For the text-containing cell, return its midpoint in [x, y] coordinate format. 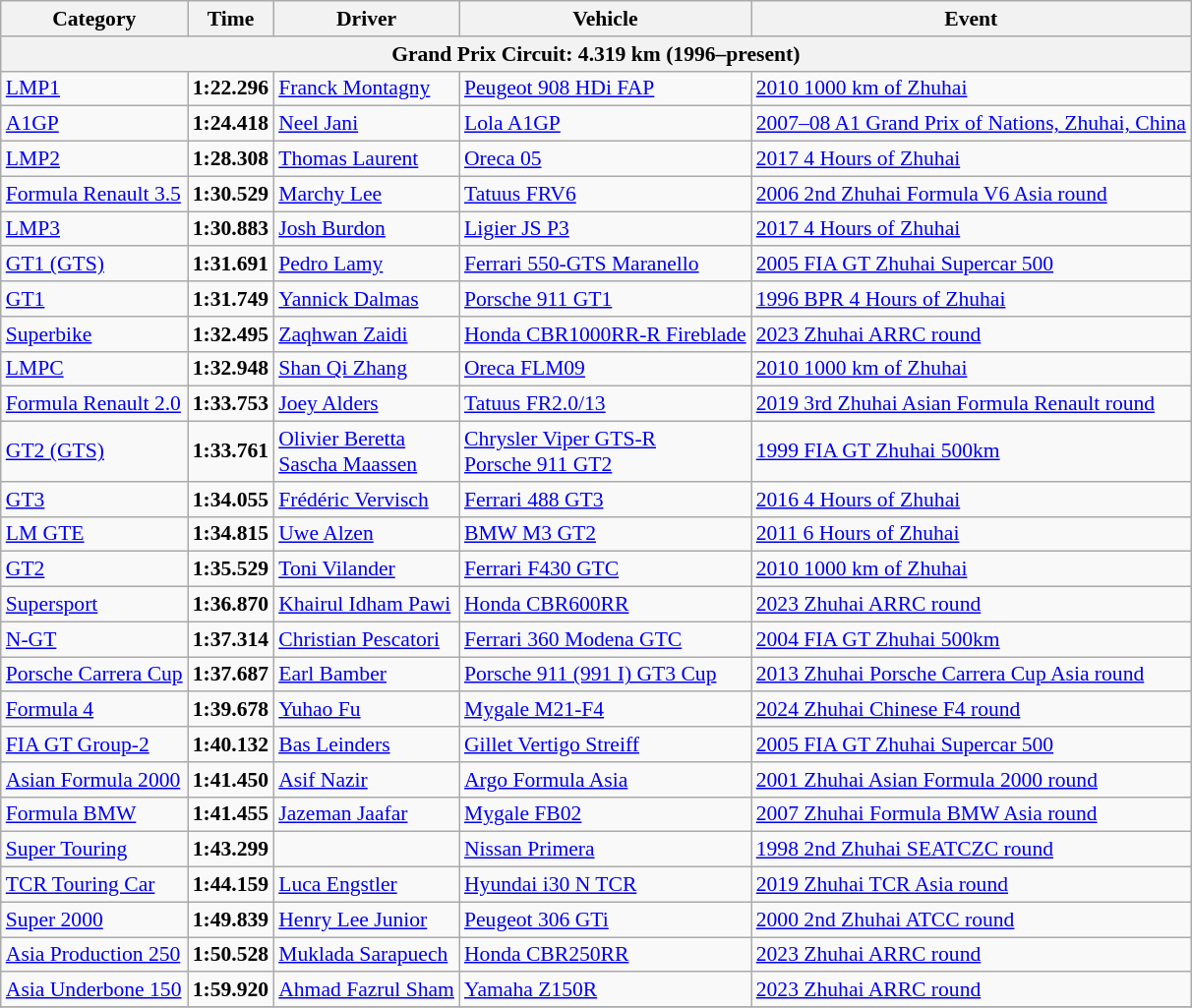
1:50.528 [230, 955]
Ferrari 550-GTS Maranello [606, 265]
Asif Nazir [366, 780]
Ferrari 360 Modena GTC [606, 639]
1:36.870 [230, 605]
1998 2nd Zhuhai SEATCZC round [972, 850]
Joey Alders [366, 404]
2019 3rd Zhuhai Asian Formula Renault round [972, 404]
Peugeot 908 HDi FAP [606, 89]
Jazeman Jaafar [366, 814]
Mygale M21-F4 [606, 710]
Zaqhwan Zaidi [366, 334]
Frédéric Vervisch [366, 500]
N-GT [94, 639]
GT1 [94, 299]
Super Touring [94, 850]
LMP1 [94, 89]
Nissan Primera [606, 850]
Time [230, 19]
BMW M3 GT2 [606, 534]
2007 Zhuhai Formula BMW Asia round [972, 814]
1:49.839 [230, 919]
1996 BPR 4 Hours of Zhuhai [972, 299]
1:31.691 [230, 265]
Formula Renault 3.5 [94, 194]
1:59.920 [230, 990]
LMP2 [94, 159]
Muklada Sarapuech [366, 955]
Thomas Laurent [366, 159]
Formula Renault 2.0 [94, 404]
Formula 4 [94, 710]
Ligier JS P3 [606, 229]
Yannick Dalmas [366, 299]
Honda CBR250RR [606, 955]
1:41.455 [230, 814]
Shan Qi Zhang [366, 369]
1:37.314 [230, 639]
Toni Vilander [366, 569]
Franck Montagny [366, 89]
Ahmad Fazrul Sham [366, 990]
2006 2nd Zhuhai Formula V6 Asia round [972, 194]
TCR Touring Car [94, 885]
Chrysler Viper GTS-RPorsche 911 GT2 [606, 452]
Hyundai i30 N TCR [606, 885]
FIA GT Group-2 [94, 744]
GT3 [94, 500]
Henry Lee Junior [366, 919]
2007–08 A1 Grand Prix of Nations, Zhuhai, China [972, 124]
Tatuus FRV6 [606, 194]
2024 Zhuhai Chinese F4 round [972, 710]
Earl Bamber [366, 675]
1:43.299 [230, 850]
2001 Zhuhai Asian Formula 2000 round [972, 780]
LMP3 [94, 229]
Yamaha Z150R [606, 990]
Marchy Lee [366, 194]
Honda CBR600RR [606, 605]
1:40.132 [230, 744]
GT2 [94, 569]
1:41.450 [230, 780]
1:44.159 [230, 885]
Josh Burdon [366, 229]
A1GP [94, 124]
Oreca 05 [606, 159]
1:32.495 [230, 334]
Gillet Vertigo Streiff [606, 744]
Lola A1GP [606, 124]
Event [972, 19]
Uwe Alzen [366, 534]
2013 Zhuhai Porsche Carrera Cup Asia round [972, 675]
Pedro Lamy [366, 265]
Asian Formula 2000 [94, 780]
2016 4 Hours of Zhuhai [972, 500]
Formula BMW [94, 814]
1:31.749 [230, 299]
1:22.296 [230, 89]
1:33.753 [230, 404]
1:37.687 [230, 675]
Asia Underbone 150 [94, 990]
LM GTE [94, 534]
1999 FIA GT Zhuhai 500km [972, 452]
1:33.761 [230, 452]
Category [94, 19]
Asia Production 250 [94, 955]
1:34.055 [230, 500]
Honda CBR1000RR-R Fireblade [606, 334]
Driver [366, 19]
Grand Prix Circuit: 4.319 km (1996–present) [596, 54]
2000 2nd Zhuhai ATCC round [972, 919]
1:34.815 [230, 534]
GT2 (GTS) [94, 452]
Mygale FB02 [606, 814]
LMPC [94, 369]
1:28.308 [230, 159]
2011 6 Hours of Zhuhai [972, 534]
Supersport [94, 605]
1:32.948 [230, 369]
Porsche Carrera Cup [94, 675]
1:35.529 [230, 569]
GT1 (GTS) [94, 265]
Porsche 911 (991 I) GT3 Cup [606, 675]
Superbike [94, 334]
1:39.678 [230, 710]
Oreca FLM09 [606, 369]
Tatuus FR2.0/13 [606, 404]
Neel Jani [366, 124]
Ferrari 488 GT3 [606, 500]
Bas Leinders [366, 744]
Khairul Idham Pawi [366, 605]
2004 FIA GT Zhuhai 500km [972, 639]
Super 2000 [94, 919]
Vehicle [606, 19]
2019 Zhuhai TCR Asia round [972, 885]
Yuhao Fu [366, 710]
Ferrari F430 GTC [606, 569]
Christian Pescatori [366, 639]
Porsche 911 GT1 [606, 299]
1:24.418 [230, 124]
1:30.883 [230, 229]
Peugeot 306 GTi [606, 919]
Argo Formula Asia [606, 780]
1:30.529 [230, 194]
Luca Engstler [366, 885]
Olivier BerettaSascha Maassen [366, 452]
